Capture the cell that displays the provided text and extract its [x, y] central coordinate. 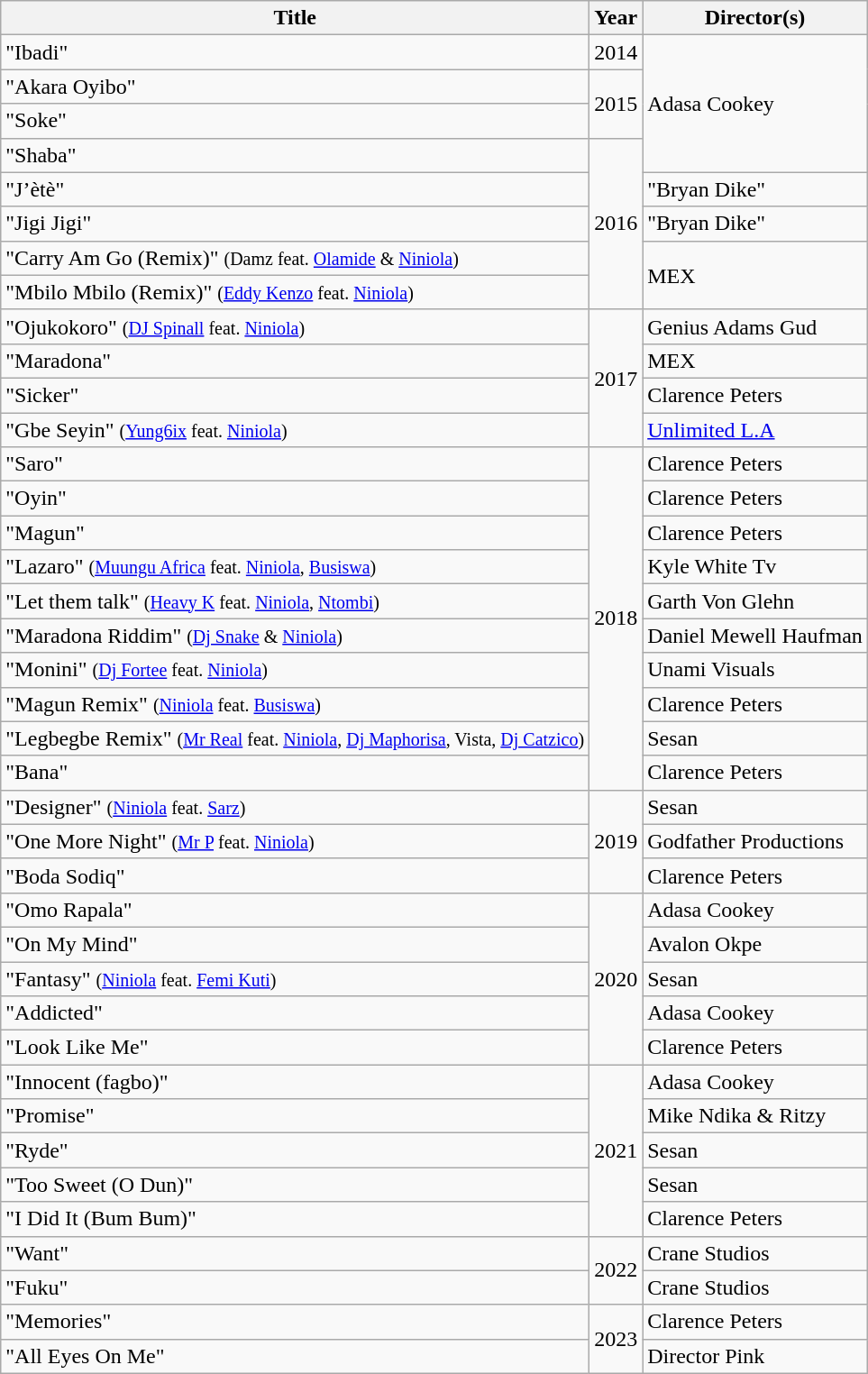
"I Did It (Bum Bum)" [296, 1219]
"Monini" (Dj Fortee feat. Niniola) [296, 670]
Genius Adams Gud [755, 326]
2019 [617, 841]
"Boda Sodiq" [296, 875]
"Magun" [296, 533]
Year [617, 18]
"Lazaro" (Muungu Africa feat. Niniola, Busiswa) [296, 567]
"Promise" [296, 1116]
"Saro" [296, 464]
"Akara Oyibo" [296, 87]
"Memories" [296, 1322]
"Ojukokoro" (DJ Spinall feat. Niniola) [296, 326]
2020 [617, 978]
"All Eyes On Me" [296, 1356]
"Maradona Riddim" (Dj Snake & Niniola) [296, 636]
"Want" [296, 1253]
Director(s) [755, 18]
2016 [617, 224]
2017 [617, 378]
"On My Mind" [296, 944]
Mike Ndika & Ritzy [755, 1116]
"One More Night" (Mr P feat. Niniola) [296, 841]
2022 [617, 1270]
"Soke" [296, 121]
"Sicker" [296, 395]
"Jigi Jigi" [296, 224]
2023 [617, 1339]
"Shaba" [296, 155]
"Addicted" [296, 1013]
"Mbilo Mbilo (Remix)" (Eddy Kenzo feat. Niniola) [296, 292]
Daniel Mewell Haufman [755, 636]
Unlimited L.A [755, 430]
"Look Like Me" [296, 1048]
"Magun Remix" (Niniola feat. Busiswa) [296, 704]
Title [296, 18]
Garth Von Glehn [755, 601]
"Bana" [296, 773]
Avalon Okpe [755, 944]
"Designer" (Niniola feat. Sarz) [296, 807]
Director Pink [755, 1356]
Kyle White Tv [755, 567]
2014 [617, 52]
"Ryde" [296, 1150]
Godfather Productions [755, 841]
"Gbe Seyin" (Yung6ix feat. Niniola) [296, 430]
Unami Visuals [755, 670]
2015 [617, 104]
"Oyin" [296, 499]
"Legbegbe Remix" (Mr Real feat. Niniola, Dj Maphorisa, Vista, Dj Catzico) [296, 738]
2018 [617, 618]
"Maradona" [296, 361]
"Too Sweet (O Dun)" [296, 1185]
"Omo Rapala" [296, 910]
"Ibadi" [296, 52]
"Carry Am Go (Remix)" (Damz feat. Olamide & Niniola) [296, 258]
"Fuku" [296, 1287]
"Innocent (fagbo)" [296, 1082]
"Let them talk" (Heavy K feat. Niniola, Ntombi) [296, 601]
"Fantasy" (Niniola feat. Femi Kuti) [296, 978]
"J’ètè" [296, 189]
2021 [617, 1150]
